Identify which cell holds the provided text, then report its [X, Y] central coordinate. 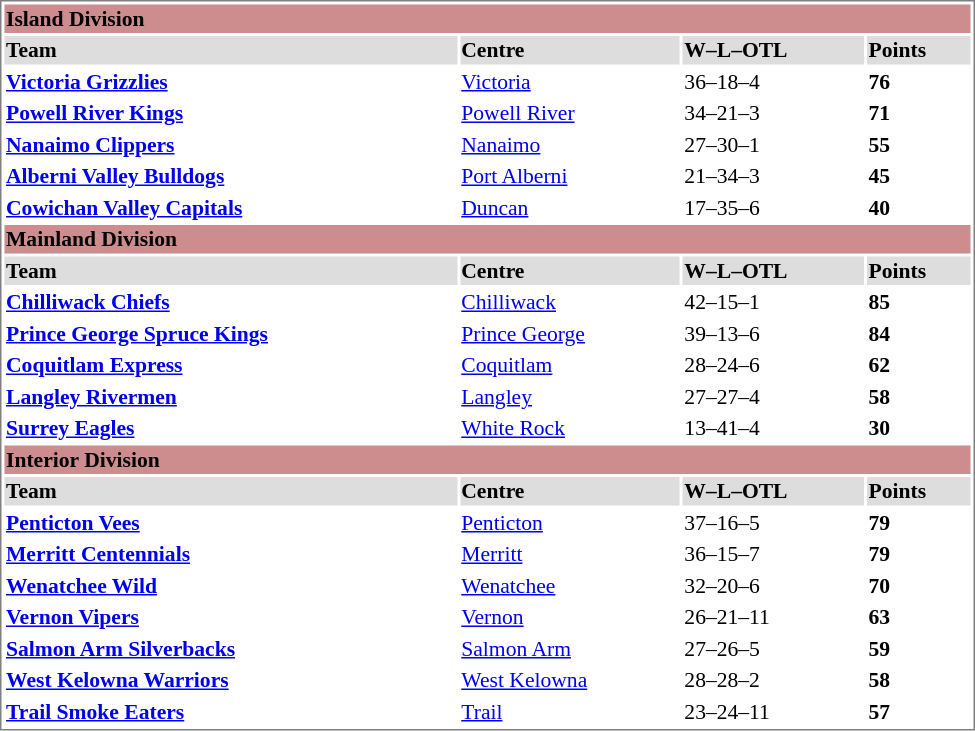
70 [918, 586]
Wenatchee Wild [230, 586]
Vernon Vipers [230, 617]
13–41–4 [774, 428]
Duncan [570, 208]
36–18–4 [774, 82]
85 [918, 302]
Alberni Valley Bulldogs [230, 176]
62 [918, 365]
Merritt Centennials [230, 554]
Mainland Division [487, 239]
Coquitlam [570, 365]
Victoria Grizzlies [230, 82]
Trail [570, 712]
Coquitlam Express [230, 365]
26–21–11 [774, 617]
57 [918, 712]
Wenatchee [570, 586]
Langley [570, 396]
Interior Division [487, 460]
Salmon Arm [570, 648]
Langley Rivermen [230, 396]
Surrey Eagles [230, 428]
28–24–6 [774, 365]
Cowichan Valley Capitals [230, 208]
Prince George Spruce Kings [230, 334]
17–35–6 [774, 208]
Island Division [487, 18]
Merritt [570, 554]
28–28–2 [774, 680]
40 [918, 208]
Nanaimo Clippers [230, 144]
59 [918, 648]
21–34–3 [774, 176]
Trail Smoke Eaters [230, 712]
55 [918, 144]
42–15–1 [774, 302]
Chilliwack [570, 302]
63 [918, 617]
36–15–7 [774, 554]
Vernon [570, 617]
Penticton Vees [230, 522]
34–21–3 [774, 113]
32–20–6 [774, 586]
White Rock [570, 428]
27–30–1 [774, 144]
27–27–4 [774, 396]
23–24–11 [774, 712]
39–13–6 [774, 334]
West Kelowna [570, 680]
Powell River Kings [230, 113]
45 [918, 176]
30 [918, 428]
Chilliwack Chiefs [230, 302]
Powell River [570, 113]
Victoria [570, 82]
West Kelowna Warriors [230, 680]
Prince George [570, 334]
76 [918, 82]
37–16–5 [774, 522]
Penticton [570, 522]
Port Alberni [570, 176]
71 [918, 113]
Nanaimo [570, 144]
84 [918, 334]
Salmon Arm Silverbacks [230, 648]
27–26–5 [774, 648]
